For the text-containing cell, return its midpoint in [x, y] coordinate format. 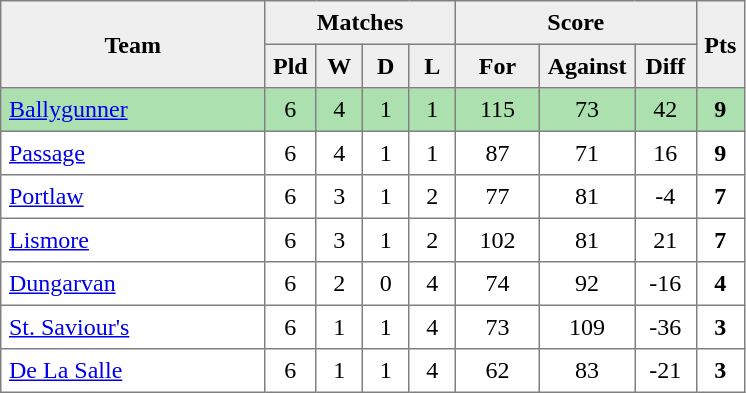
Matches [360, 23]
D [385, 66]
0 [385, 284]
De La Salle [133, 371]
16 [666, 153]
109 [586, 327]
115 [497, 110]
83 [586, 371]
St. Saviour's [133, 327]
Score [576, 23]
Pld [290, 66]
Portlaw [133, 197]
Ballygunner [133, 110]
74 [497, 284]
92 [586, 284]
21 [666, 240]
42 [666, 110]
102 [497, 240]
For [497, 66]
L [432, 66]
87 [497, 153]
Lismore [133, 240]
Diff [666, 66]
77 [497, 197]
Team [133, 44]
Pts [720, 44]
-36 [666, 327]
62 [497, 371]
-21 [666, 371]
-4 [666, 197]
Passage [133, 153]
W [339, 66]
-16 [666, 284]
Against [586, 66]
71 [586, 153]
Dungarvan [133, 284]
